Determine the (X, Y) coordinate at the center of the cell enclosing the given text.  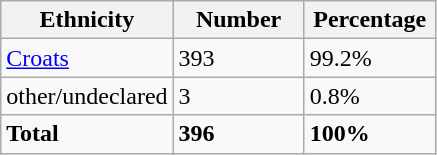
396 (238, 134)
Total (87, 134)
Percentage (370, 20)
Croats (87, 58)
3 (238, 96)
393 (238, 58)
other/undeclared (87, 96)
0.8% (370, 96)
Number (238, 20)
100% (370, 134)
99.2% (370, 58)
Ethnicity (87, 20)
